Scan for the cell matching the given text and deliver its [x, y] coordinate at center. 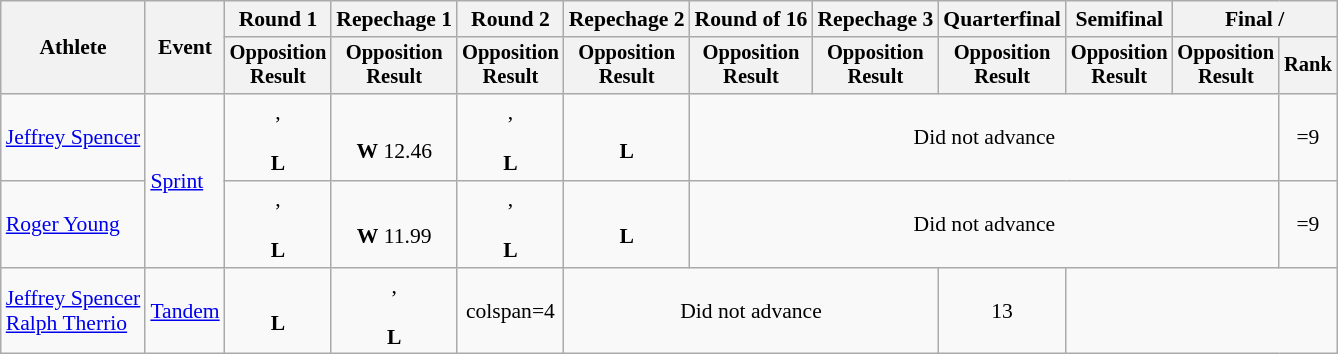
Round of 16 [752, 19]
Quarterfinal [1002, 19]
Roger Young [74, 224]
Semifinal [1120, 19]
Final / [1255, 19]
Sprint [184, 180]
Jeffrey Spencer [74, 138]
W 12.46 [394, 138]
Repechage 3 [875, 19]
Round 1 [278, 19]
Event [184, 48]
Round 2 [510, 19]
W 11.99 [394, 224]
Athlete [74, 48]
Repechage 1 [394, 19]
Repechage 2 [627, 19]
Rank [1308, 66]
